Locate the cell with the specified text and output its [X, Y] center coordinate. 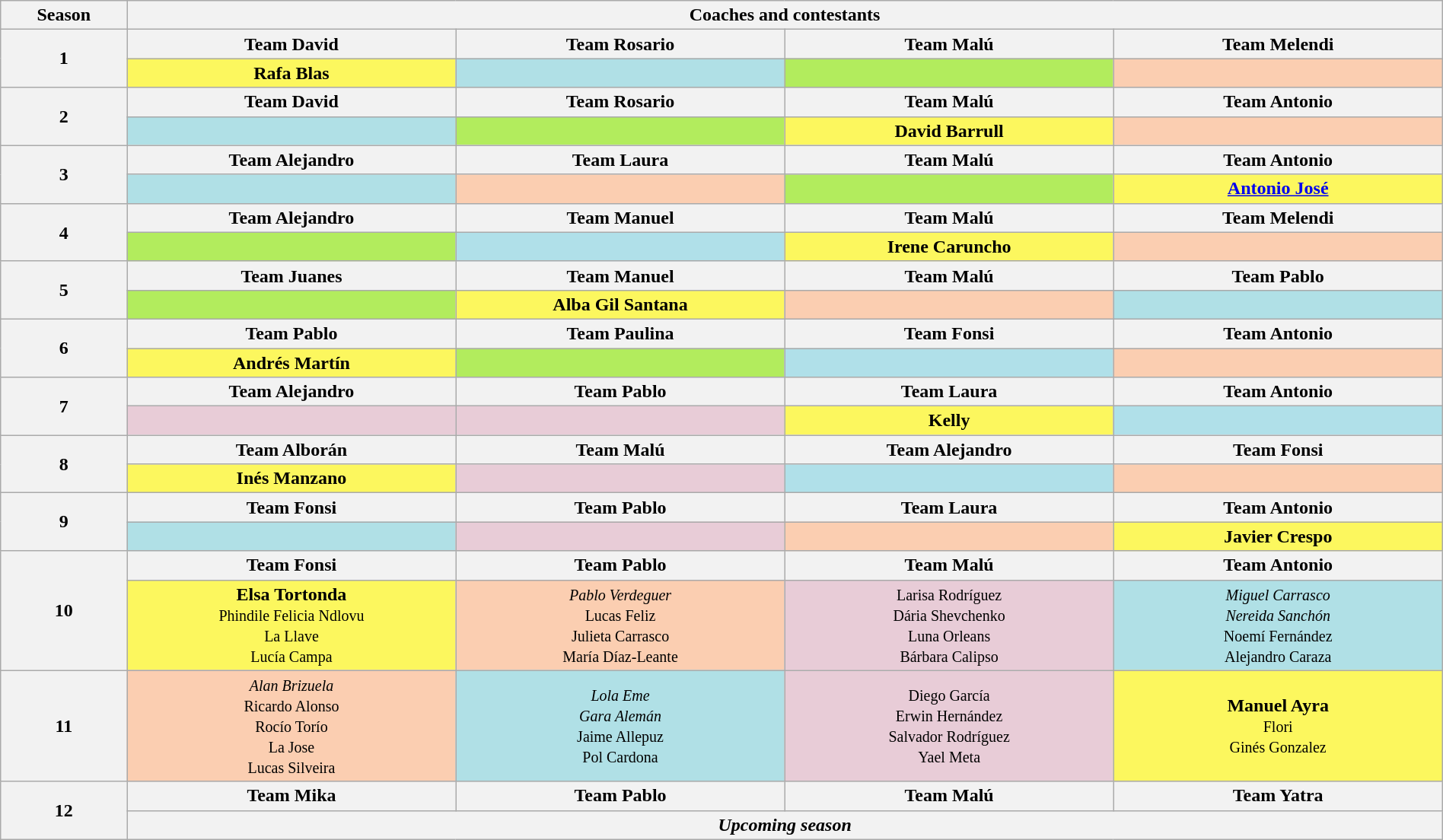
Andrés Martín [291, 363]
Coaches and contestants [785, 15]
Irene Caruncho [949, 247]
Team Alborán [291, 450]
9 [64, 522]
Upcoming season [785, 825]
3 [64, 174]
Javier Crespo [1278, 536]
Alba Gil Santana [620, 304]
5 [64, 290]
11 [64, 726]
David Barrull [949, 131]
Antonio José [1278, 189]
Team Yatra [1278, 796]
12 [64, 810]
Season [64, 15]
Team Mika [291, 796]
6 [64, 348]
Alan BrizuelaRicardo AlonsoRocío ToríoLa JoseLucas Silveira [291, 726]
Diego GarcíaErwin HernándezSalvador RodríguezYael Meta [949, 726]
10 [64, 610]
Lola EmeGara AlemánJaime AllepuzPol Cardona [620, 726]
8 [64, 464]
Kelly [949, 421]
4 [64, 232]
Team Paulina [620, 333]
Larisa RodríguezDária ShevchenkoLuna OrleansBárbara Calipso [949, 625]
1 [64, 59]
Team Juanes [291, 275]
Manuel AyraFloriGinés Gonzalez [1278, 726]
Miguel CarrascoNereida SanchónNoemí FernándezAlejandro Caraza [1278, 625]
Elsa TortondaPhindile Felicia NdlovuLa LlaveLucía Campa [291, 625]
2 [64, 116]
Rafa Blas [291, 73]
7 [64, 406]
Inés Manzano [291, 479]
Pablo VerdeguerLucas FelizJulieta CarrascoMaría Díaz-Leante [620, 625]
